From the cell containing the given text, extract its center point as [x, y] coordinate. 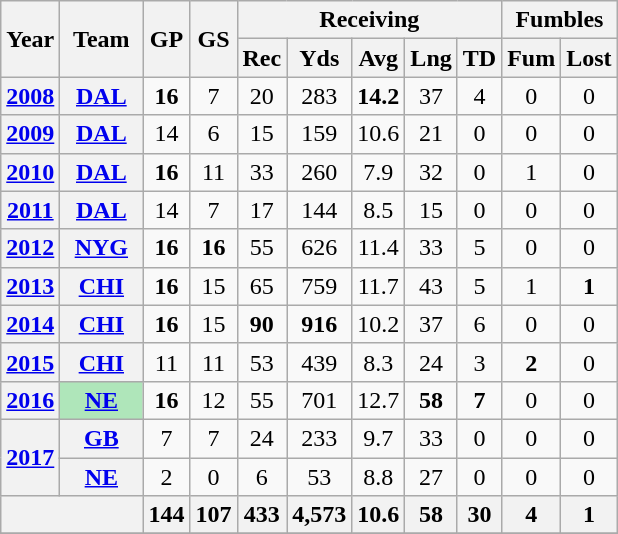
43 [431, 286]
12.7 [378, 400]
65 [262, 286]
21 [431, 134]
283 [320, 96]
GP [166, 39]
Lost [589, 58]
759 [320, 286]
159 [320, 134]
GS [214, 39]
27 [431, 477]
2009 [30, 134]
Receiving [370, 20]
Fum [532, 58]
916 [320, 324]
90 [262, 324]
2010 [30, 172]
8.3 [378, 362]
Rec [262, 58]
2012 [30, 248]
Fumbles [560, 20]
2015 [30, 362]
2016 [30, 400]
10.2 [378, 324]
2008 [30, 96]
14.2 [378, 96]
8.5 [378, 210]
NYG [102, 248]
7.9 [378, 172]
4,573 [320, 515]
433 [262, 515]
626 [320, 248]
233 [320, 438]
20 [262, 96]
2013 [30, 286]
260 [320, 172]
GB [102, 438]
8.8 [378, 477]
TD [479, 58]
701 [320, 400]
Yds [320, 58]
11.7 [378, 286]
439 [320, 362]
17 [262, 210]
2011 [30, 210]
Lng [431, 58]
2017 [30, 457]
107 [214, 515]
Team [102, 39]
3 [479, 362]
32 [431, 172]
Avg [378, 58]
9.7 [378, 438]
Year [30, 39]
11.4 [378, 248]
30 [479, 515]
12 [214, 400]
2014 [30, 324]
